Return the (x, y) coordinate for the center point of the cell that contains the specified text.  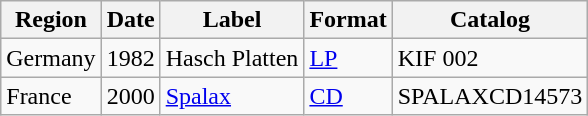
CD (348, 96)
KIF 002 (490, 58)
Catalog (490, 20)
2000 (130, 96)
Format (348, 20)
Label (232, 20)
France (51, 96)
Hasch Platten (232, 58)
LP (348, 58)
Region (51, 20)
Germany (51, 58)
1982 (130, 58)
Spalax (232, 96)
SPALAXCD14573 (490, 96)
Date (130, 20)
